Scan for the cell matching the given text and deliver its (X, Y) coordinate at center. 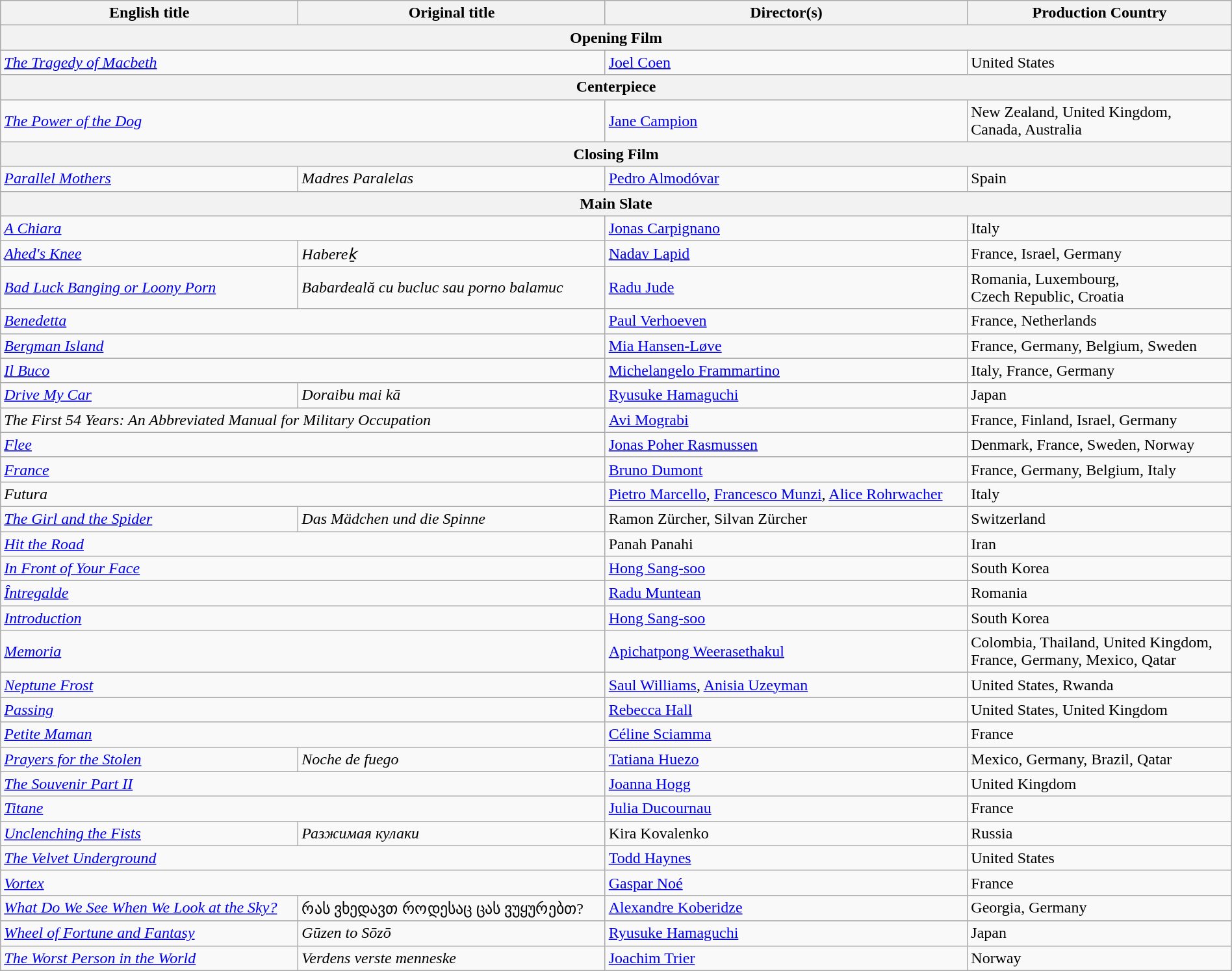
United States, Rwanda (1099, 685)
Nadav Lapid (786, 253)
Das Mädchen und die Spinne (452, 519)
France, Netherlands (1099, 321)
Wheel of Fortune and Fantasy (149, 933)
A Chiara (303, 228)
Hit the Road (303, 544)
Centerpiece (616, 87)
Întregalde (303, 593)
Neptune Frost (303, 685)
Drive My Car (149, 395)
France, Germany, Belgium, Italy (1099, 469)
Il Buco (303, 370)
Petite Maman (303, 734)
Memoria (303, 651)
Panah Panahi (786, 544)
Разжимая кулаки (452, 833)
Main Slate (616, 203)
Madres Paralelas (452, 179)
Bad Luck Banging or Loony Porn (149, 287)
Introduction (303, 618)
The Power of the Dog (303, 121)
Radu Jude (786, 287)
Avi Mograbi (786, 420)
Joel Coen (786, 62)
New Zealand, United Kingdom, Canada, Australia (1099, 121)
Director(s) (786, 13)
რას ვხედავთ როდესაც ცას ვუყურებთ? (452, 908)
What Do We See When We Look at the Sky? (149, 908)
Gūzen to Sōzō (452, 933)
Prayers for the Stolen (149, 759)
Doraibu mai kā (452, 395)
Romania (1099, 593)
The Tragedy of Macbeth (303, 62)
Romania, Luxembourg, Czech Republic, Croatia (1099, 287)
Unclenching the Fists (149, 833)
Titane (303, 809)
The Velvet Underground (303, 858)
Vortex (303, 883)
Céline Sciamma (786, 734)
Switzerland (1099, 519)
France, Germany, Belgium, Sweden (1099, 346)
Colombia, Thailand, United Kingdom, France, Germany, Mexico, Qatar (1099, 651)
Original title (452, 13)
Russia (1099, 833)
Verdens verste menneske (452, 958)
Mexico, Germany, Brazil, Qatar (1099, 759)
Todd Haynes (786, 858)
Gaspar Noé (786, 883)
Iran (1099, 544)
In Front of Your Face (303, 569)
Radu Muntean (786, 593)
Tatiana Huezo (786, 759)
Mia Hansen-Løve (786, 346)
Pietro Marcello, Francesco Munzi, Alice Rohrwacher (786, 494)
The Worst Person in the World (149, 958)
France, Israel, Germany (1099, 253)
Alexandre Koberidze (786, 908)
Spain (1099, 179)
Saul Williams, Anisia Uzeyman (786, 685)
Denmark, France, Sweden, Norway (1099, 445)
The Girl and the Spider (149, 519)
France, Finland, Israel, Germany (1099, 420)
Parallel Mothers (149, 179)
Benedetta (303, 321)
Georgia, Germany (1099, 908)
Flee (303, 445)
Paul Verhoeven (786, 321)
Habereḵ (452, 253)
Joachim Trier (786, 958)
Rebecca Hall (786, 710)
Bruno Dumont (786, 469)
Norway (1099, 958)
The Souvenir Part II (303, 784)
Babardeală cu bucluc sau porno balamuc (452, 287)
United States, United Kingdom (1099, 710)
The First 54 Years: An Abbreviated Manual for Military Occupation (303, 420)
Passing (303, 710)
Bergman Island (303, 346)
Jonas Carpignano (786, 228)
Jonas Poher Rasmussen (786, 445)
Julia Ducournau (786, 809)
Futura (303, 494)
Apichatpong Weerasethakul (786, 651)
Italy, France, Germany (1099, 370)
Production Country (1099, 13)
English title (149, 13)
United Kingdom (1099, 784)
Jane Campion (786, 121)
Ramon Zürcher, Silvan Zürcher (786, 519)
Joanna Hogg (786, 784)
Opening Film (616, 38)
Ahed's Knee (149, 253)
Kira Kovalenko (786, 833)
Michelangelo Frammartino (786, 370)
Noche de fuego (452, 759)
Closing Film (616, 154)
Pedro Almodóvar (786, 179)
